Provide the (X, Y) coordinate of the cell's center where the given text is located.  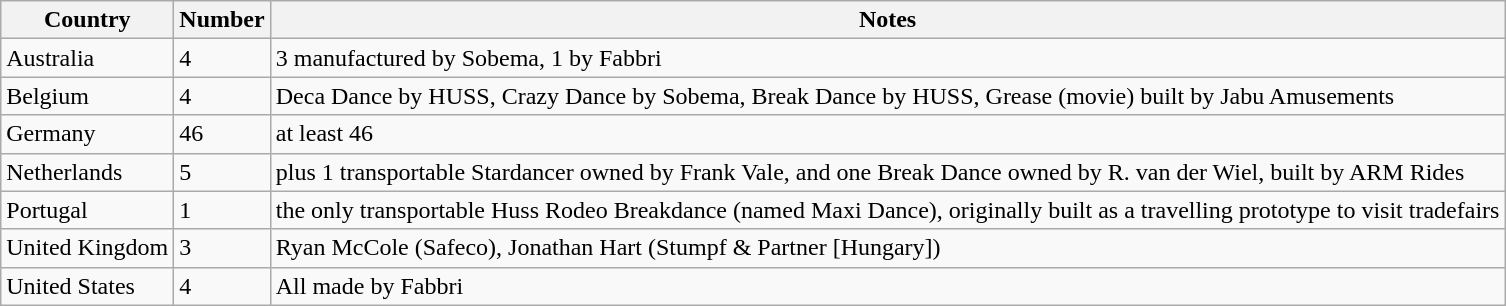
Belgium (88, 96)
at least 46 (888, 134)
1 (222, 210)
Ryan McCole (Safeco), Jonathan Hart (Stumpf & Partner [Hungary]) (888, 248)
Number (222, 20)
United Kingdom (88, 248)
United States (88, 286)
Netherlands (88, 172)
the only transportable Huss Rodeo Breakdance (named Maxi Dance), originally built as a travelling prototype to visit tradefairs (888, 210)
All made by Fabbri (888, 286)
3 (222, 248)
Country (88, 20)
Notes (888, 20)
46 (222, 134)
Deca Dance by HUSS, Crazy Dance by Sobema, Break Dance by HUSS, Grease (movie) built by Jabu Amusements (888, 96)
Portugal (88, 210)
plus 1 transportable Stardancer owned by Frank Vale, and one Break Dance owned by R. van der Wiel, built by ARM Rides (888, 172)
5 (222, 172)
3 manufactured by Sobema, 1 by Fabbri (888, 58)
Germany (88, 134)
Australia (88, 58)
